Return [x, y] of the center of cell containing provided text 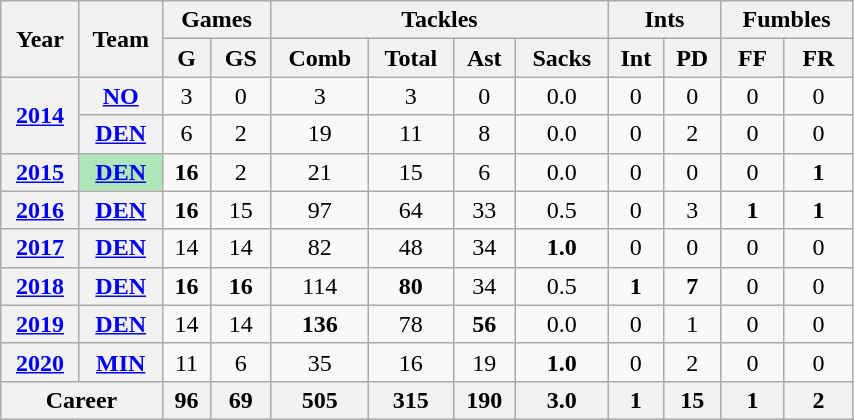
Sacks [562, 58]
505 [320, 400]
Comb [320, 58]
Ast [484, 58]
7 [692, 286]
2017 [40, 248]
Ints [664, 20]
21 [320, 172]
35 [320, 362]
56 [484, 324]
3.0 [562, 400]
69 [241, 400]
97 [320, 210]
315 [411, 400]
Int [636, 58]
GS [241, 58]
2018 [40, 286]
2016 [40, 210]
8 [484, 134]
MIN [120, 362]
Fumbles [787, 20]
96 [186, 400]
G [186, 58]
136 [320, 324]
82 [320, 248]
Year [40, 39]
2020 [40, 362]
Tackles [440, 20]
Total [411, 58]
2014 [40, 115]
33 [484, 210]
2015 [40, 172]
FR [818, 58]
48 [411, 248]
Team [120, 39]
Career [82, 400]
PD [692, 58]
190 [484, 400]
2019 [40, 324]
78 [411, 324]
64 [411, 210]
FF [753, 58]
Games [216, 20]
80 [411, 286]
NO [120, 96]
114 [320, 286]
